Locate the cell with the specified text and output its [X, Y] center coordinate. 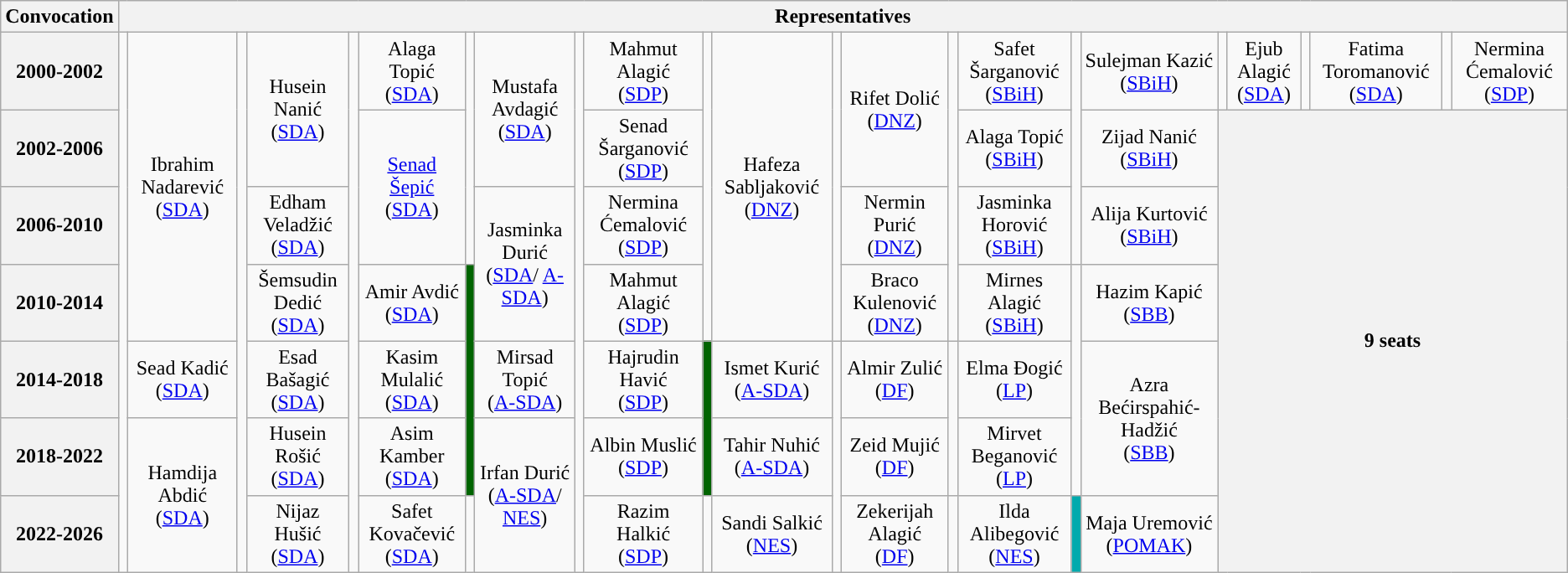
Šemsudin Dedić(SDA) [297, 302]
Nijaz Hušić(SDA) [297, 534]
Mirvet Beganović(LP) [1014, 457]
Hajrudin Havić(SDP) [643, 379]
Azra Bećirspahić-Hadžić(SBB) [1149, 418]
Zeid Mujić(DF) [895, 457]
Kasim Mulalić(SDA) [412, 379]
Hamdija Abdić(SDA) [183, 495]
2010-2014 [59, 302]
Safet Kovačević(SDA) [412, 534]
Sulejman Kazić(SBiH) [1149, 71]
Edham Veladžić(SDA) [297, 225]
Mirsad Topić(A-SDA) [525, 379]
Senad Šarganović(SDP) [643, 148]
Albin Muslić(SDP) [643, 457]
Ibrahim Nadarević(SDA) [183, 187]
Mustafa Avdagić(SDA) [525, 110]
Amir Avdić(SDA) [412, 302]
Fatima Toromanović(SDA) [1376, 71]
Mirnes Alagić(SBiH) [1014, 302]
Ismet Kurić(A-SDA) [772, 379]
Senad Šepić(SDA) [412, 187]
Alaga Topić(SDA) [412, 71]
Ilda Alibegović(NES) [1014, 534]
Representatives [843, 17]
Irfan Durić(A-SDA/NES) [525, 495]
Elma Đogić(LP) [1014, 379]
Convocation [59, 17]
Safet Šarganović(SBiH) [1014, 71]
2000-2002 [59, 71]
Almir Zulić(DF) [895, 379]
2014-2018 [59, 379]
Alaga Topić(SBiH) [1014, 148]
Hazim Kapić(SBB) [1149, 302]
Nermin Purić(DNZ) [895, 225]
9 seats [1392, 341]
Jasminka Durić(SDA/ A-SDA) [525, 264]
Asim Kamber(SDA) [412, 457]
Hafeza Sabljaković(DNZ) [772, 187]
Esad Bašagić(SDA) [297, 379]
2002-2006 [59, 148]
Husein Rošić(SDA) [297, 457]
Maja Uremović(POMAK) [1149, 534]
Alija Kurtović(SBiH) [1149, 225]
2006-2010 [59, 225]
Ejub Alagić(SDA) [1264, 71]
Braco Kulenović(DNZ) [895, 302]
Sead Kadić(SDA) [183, 379]
Zekerijah Alagić(DF) [895, 534]
2018-2022 [59, 457]
Jasminka Horović(SBiH) [1014, 225]
Sandi Salkić(NES) [772, 534]
Zijad Nanić(SBiH) [1149, 148]
Tahir Nuhić(A-SDA) [772, 457]
Razim Halkić(SDP) [643, 534]
Husein Nanić(SDA) [297, 110]
2022-2026 [59, 534]
Rifet Dolić(DNZ) [895, 110]
